Provide the (x, y) coordinate of the cell's center where the given text is located.  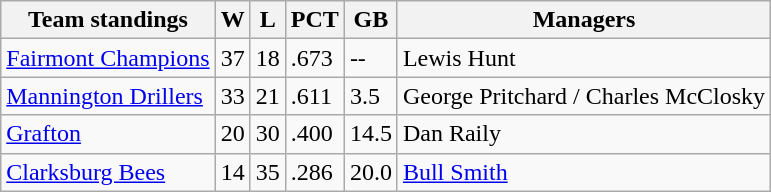
Grafton (108, 134)
33 (232, 96)
18 (268, 58)
3.5 (370, 96)
George Pritchard / Charles McClosky (584, 96)
GB (370, 20)
Dan Raily (584, 134)
14.5 (370, 134)
37 (232, 58)
35 (268, 172)
Mannington Drillers (108, 96)
.673 (314, 58)
14 (232, 172)
Fairmont Champions (108, 58)
Managers (584, 20)
Bull Smith (584, 172)
Clarksburg Bees (108, 172)
L (268, 20)
30 (268, 134)
W (232, 20)
.286 (314, 172)
PCT (314, 20)
21 (268, 96)
Team standings (108, 20)
-- (370, 58)
.400 (314, 134)
20.0 (370, 172)
Lewis Hunt (584, 58)
.611 (314, 96)
20 (232, 134)
